Detect which cell encompasses the target text, then output its [x, y] center coordinate. 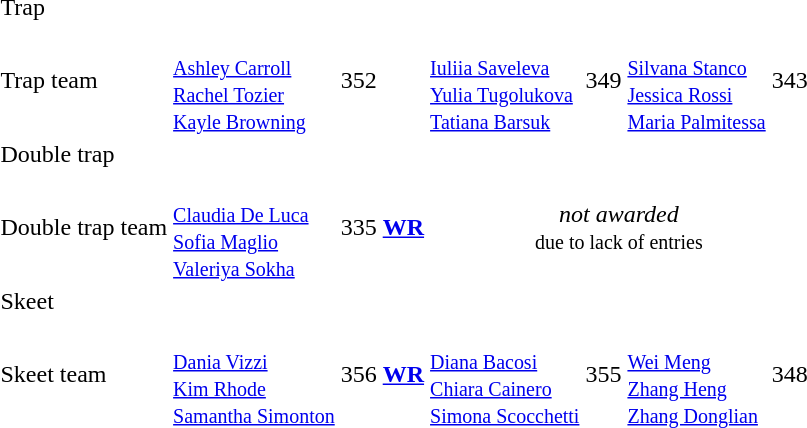
352 [382, 80]
335 WR [382, 228]
Ashley CarrollRachel TozierKayle Browning [254, 80]
349 [604, 80]
Claudia De LucaSofia MaglioValeriya Sokha [254, 228]
Silvana StancoJessica RossiMaria Palmitessa [696, 80]
Iuliia SavelevaYulia TugolukovaTatiana Barsuk [505, 80]
